Locate the cell with the specified text and output its [X, Y] center coordinate. 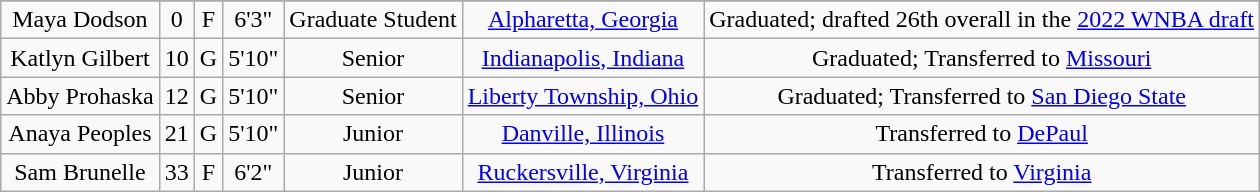
10 [176, 58]
Graduate Student [373, 20]
Abby Prohaska [80, 96]
Graduated; drafted 26th overall in the 2022 WNBA draft [982, 20]
Indianapolis, Indiana [583, 58]
6'3" [254, 20]
6'2" [254, 172]
Liberty Township, Ohio [583, 96]
Transferred to Virginia [982, 172]
Katlyn Gilbert [80, 58]
Transferred to DePaul [982, 134]
Maya Dodson [80, 20]
33 [176, 172]
0 [176, 20]
12 [176, 96]
Ruckersville, Virginia [583, 172]
21 [176, 134]
Sam Brunelle [80, 172]
Alpharetta, Georgia [583, 20]
Graduated; Transferred to Missouri [982, 58]
Danville, Illinois [583, 134]
Graduated; Transferred to San Diego State [982, 96]
Anaya Peoples [80, 134]
